Determine the (X, Y) coordinate at the center of the cell enclosing the given text.  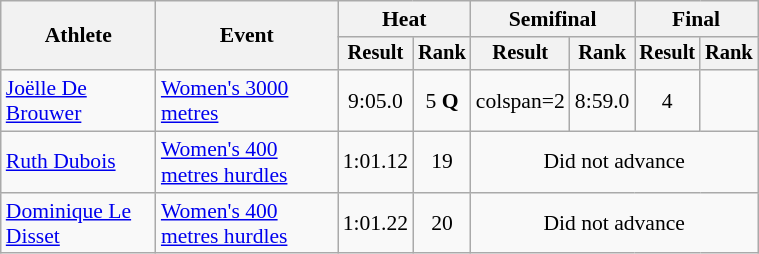
Dominique Le Disset (78, 224)
Semifinal (553, 19)
20 (442, 224)
Heat (404, 19)
8:59.0 (602, 100)
4 (667, 100)
Ruth Dubois (78, 162)
9:05.0 (376, 100)
5 Q (442, 100)
Final (696, 19)
Joëlle De Brouwer (78, 100)
colspan=2 (520, 100)
Athlete (78, 36)
1:01.12 (376, 162)
1:01.22 (376, 224)
Event (247, 36)
Women's 3000 metres (247, 100)
19 (442, 162)
